Provide the (x, y) coordinate of the cell's center where the given text is located.  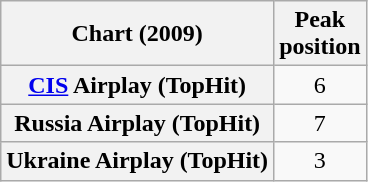
3 (320, 161)
CIS Airplay (TopHit) (138, 85)
Chart (2009) (138, 34)
Peakposition (320, 34)
Russia Airplay (TopHit) (138, 123)
Ukraine Airplay (TopHit) (138, 161)
7 (320, 123)
6 (320, 85)
